Return [X, Y] of the center of cell containing provided text 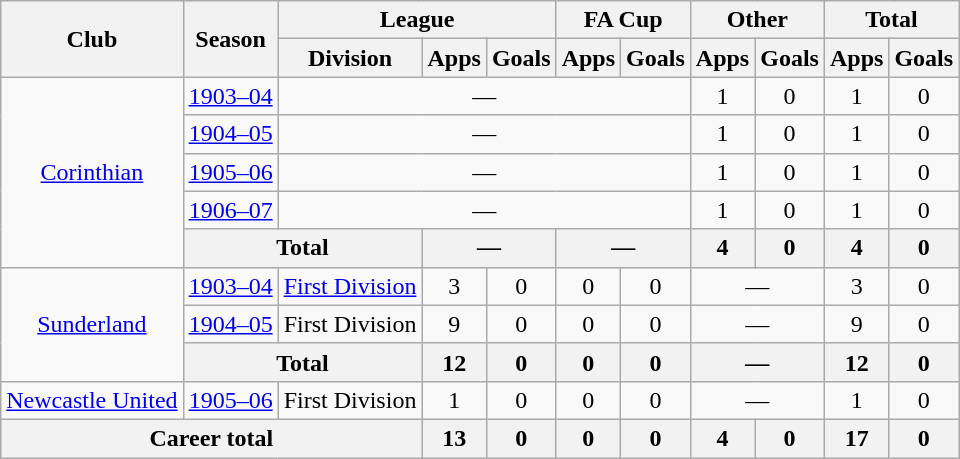
Corinthian [92, 172]
Club [92, 39]
13 [454, 438]
Career total [212, 438]
Newcastle United [92, 400]
Season [230, 39]
League [417, 20]
Sunderland [92, 324]
1906–07 [230, 210]
Division [350, 58]
17 [856, 438]
Other [757, 20]
FA Cup [623, 20]
